Return the (X, Y) coordinate for the center point of the cell that contains the specified text.  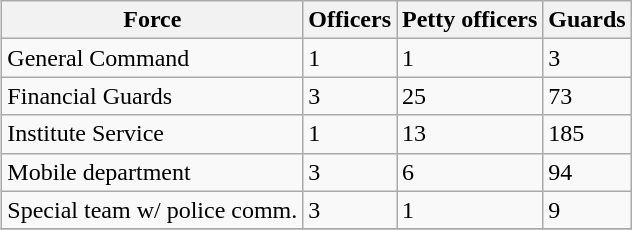
General Command (152, 58)
185 (587, 134)
Mobile department (152, 172)
Petty officers (469, 20)
Guards (587, 20)
Force (152, 20)
Financial Guards (152, 96)
Special team w/ police comm. (152, 210)
Institute Service (152, 134)
Officers (350, 20)
6 (469, 172)
9 (587, 210)
94 (587, 172)
25 (469, 96)
13 (469, 134)
73 (587, 96)
